Identify which cell holds the provided text, then report its (X, Y) central coordinate. 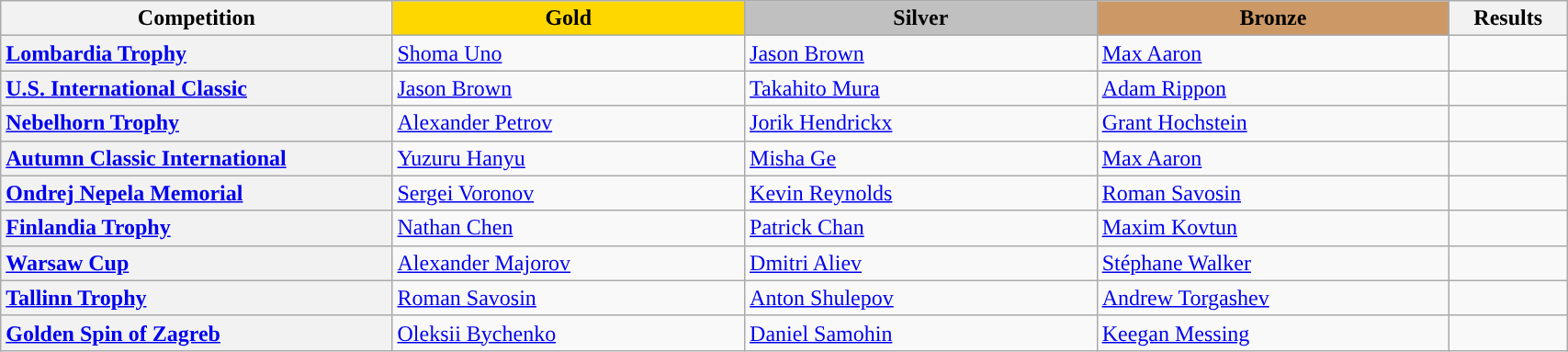
Daniel Samohin (921, 333)
Finlandia Trophy (197, 228)
Stéphane Walker (1273, 263)
Jorik Hendrickx (921, 123)
Results (1508, 18)
Bronze (1273, 18)
Dmitri Aliev (921, 263)
Patrick Chan (921, 228)
Adam Rippon (1273, 88)
Takahito Mura (921, 88)
Autumn Classic International (197, 158)
Warsaw Cup (197, 263)
Competition (197, 18)
Golden Spin of Zagreb (197, 333)
Gold (569, 18)
Anton Shulepov (921, 298)
Silver (921, 18)
U.S. International Classic (197, 88)
Lombardia Trophy (197, 53)
Shoma Uno (569, 53)
Alexander Petrov (569, 123)
Oleksii Bychenko (569, 333)
Andrew Torgashev (1273, 298)
Ondrej Nepela Memorial (197, 193)
Keegan Messing (1273, 333)
Misha Ge (921, 158)
Tallinn Trophy (197, 298)
Nathan Chen (569, 228)
Yuzuru Hanyu (569, 158)
Nebelhorn Trophy (197, 123)
Maxim Kovtun (1273, 228)
Kevin Reynolds (921, 193)
Grant Hochstein (1273, 123)
Sergei Voronov (569, 193)
Alexander Majorov (569, 263)
